Detect which cell encompasses the target text, then output its [x, y] center coordinate. 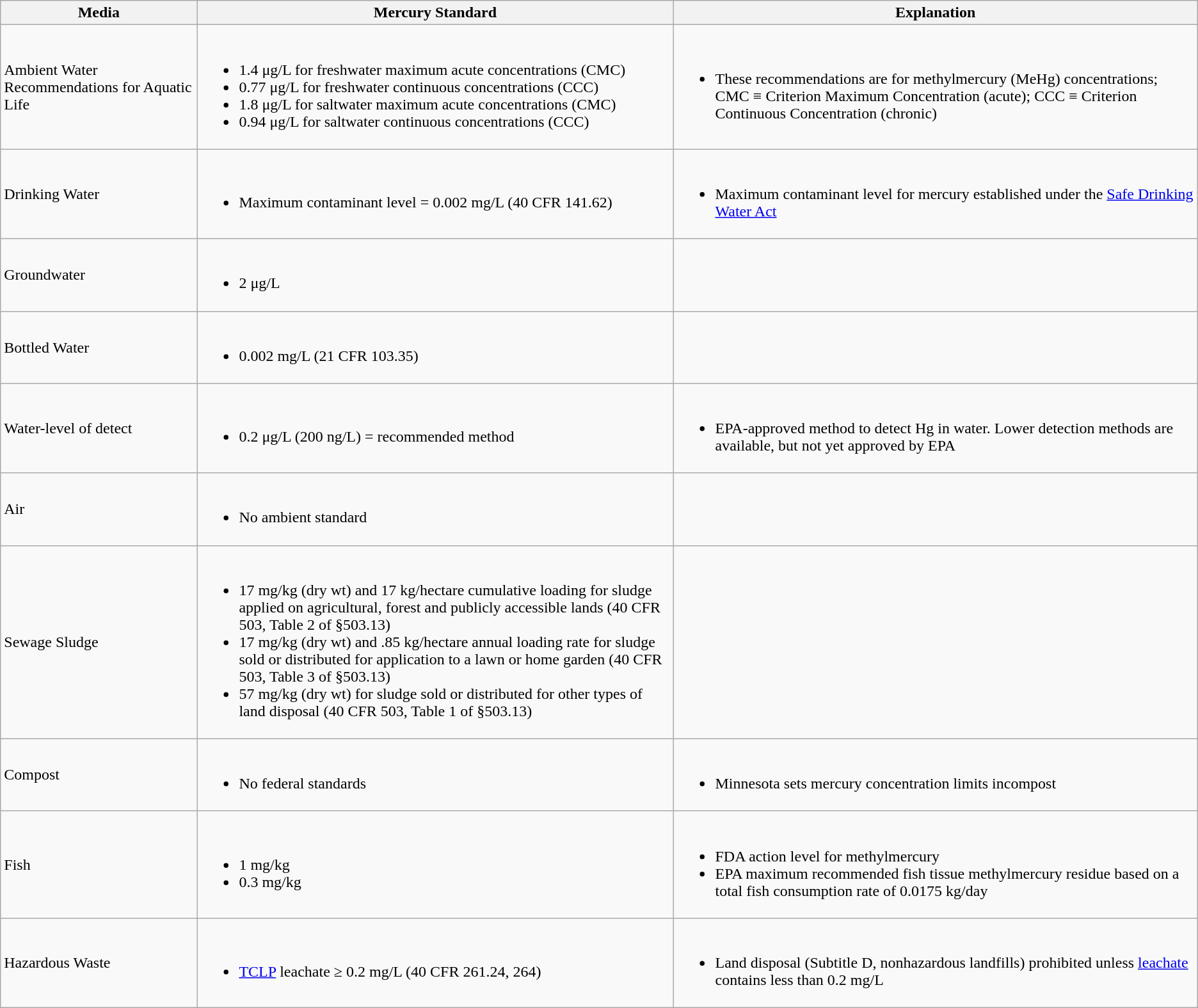
Minnesota sets mercury concentration limits incompost [936, 774]
Maximum contaminant level = 0.002 mg/L (40 CFR 141.62) [435, 194]
Media [99, 13]
0.002 mg/L (21 CFR 103.35) [435, 347]
Drinking Water [99, 194]
Mercury Standard [435, 13]
FDA action level for methylmercuryEPA maximum recommended fish tissue methylmercury residue based on a total fish consumption rate of 0.0175 kg/day [936, 864]
TCLP leachate ≥ 0.2 mg/L (40 CFR 261.24, 264) [435, 963]
Bottled Water [99, 347]
Maximum contaminant level for mercury established under the Safe Drinking Water Act [936, 194]
Land disposal (Subtitle D, nonhazardous landfills) prohibited unless leachate contains less than 0.2 mg/L [936, 963]
2 μg/L [435, 275]
Water-level of detect [99, 428]
1 mg/kg0.3 mg/kg [435, 864]
Sewage Sludge [99, 642]
Hazardous Waste [99, 963]
EPA-approved method to detect Hg in water. Lower detection methods are available, but not yet approved by EPA [936, 428]
No federal standards [435, 774]
Fish [99, 864]
No ambient standard [435, 509]
Compost [99, 774]
Explanation [936, 13]
Ambient Water Recommendations for Aquatic Life [99, 87]
Air [99, 509]
0.2 μg/L (200 ng/L) = recommended method [435, 428]
Groundwater [99, 275]
